Provide the (x, y) coordinate of the cell's center where the given text is located.  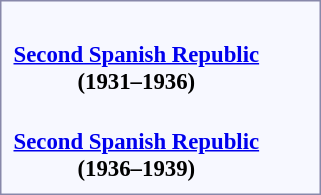
Second Spanish Republic(1936–1939) (136, 141)
Second Spanish Republic(1931–1936) (136, 54)
